Provide the (X, Y) coordinate of the cell's center where the given text is located.  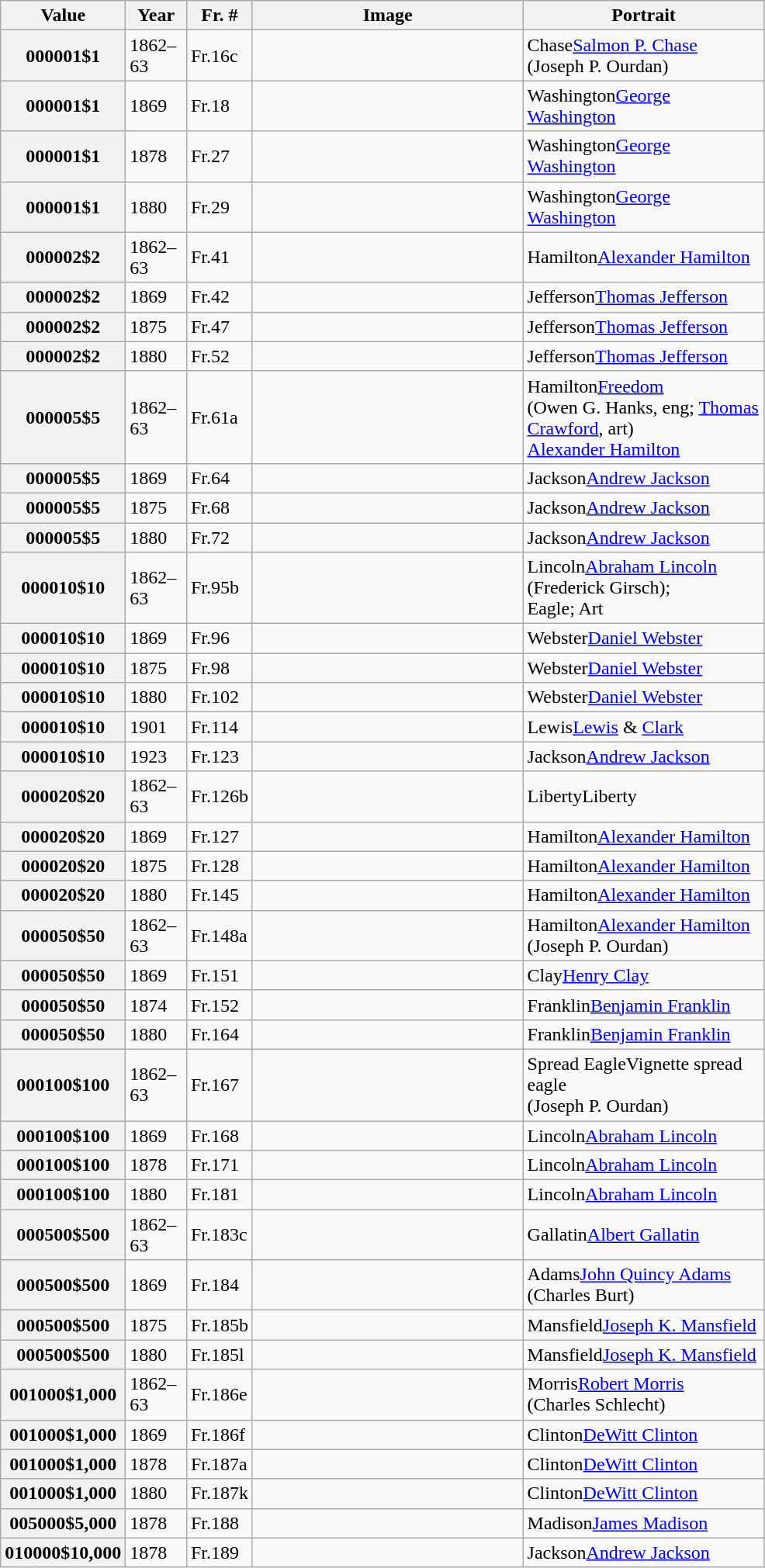
Fr.102 (219, 697)
Fr.126b (219, 796)
ChaseSalmon P. Chase(Joseph P. Ourdan) (644, 56)
Fr.47 (219, 327)
Fr.186e (219, 1395)
Fr.27 (219, 157)
Fr.186f (219, 1435)
Fr.187a (219, 1464)
Fr.152 (219, 1005)
Fr.145 (219, 895)
Fr.185b (219, 1325)
Fr.167 (219, 1085)
Fr.52 (219, 356)
Year (157, 16)
LewisLewis & Clark (644, 727)
MadisonJames Madison (644, 1523)
Fr.98 (219, 668)
Fr.184 (219, 1285)
Fr.185l (219, 1355)
Fr.72 (219, 538)
1923 (157, 756)
Fr.188 (219, 1523)
HamiltonAlexander Hamilton(Joseph P. Ourdan) (644, 936)
AdamsJohn Quincy Adams(Charles Burt) (644, 1285)
Fr.151 (219, 975)
1874 (157, 1005)
Fr.16c (219, 56)
Fr.187k (219, 1494)
Fr.181 (219, 1195)
GallatinAlbert Gallatin (644, 1235)
Image (388, 16)
Portrait (644, 16)
ClayHenry Clay (644, 975)
HamiltonFreedom(Owen G. Hanks, eng; Thomas Crawford, art)Alexander Hamilton (644, 417)
Fr.164 (219, 1034)
Fr. # (219, 16)
Fr.171 (219, 1165)
Fr.183c (219, 1235)
Fr.64 (219, 478)
Fr.168 (219, 1135)
Fr.189 (219, 1552)
Fr.114 (219, 727)
Fr.29 (219, 206)
005000$5,000 (64, 1523)
Fr.148a (219, 936)
Fr.61a (219, 417)
010000$10,000 (64, 1552)
Spread EagleVignette spread eagle(Joseph P. Ourdan) (644, 1085)
MorrisRobert Morris(Charles Schlecht) (644, 1395)
Fr.128 (219, 866)
Value (64, 16)
LincolnAbraham Lincoln(Frederick Girsch);Eagle; Art (644, 588)
Fr.41 (219, 258)
LibertyLiberty (644, 796)
Fr.123 (219, 756)
Fr.95b (219, 588)
Fr.96 (219, 639)
Fr.68 (219, 507)
1901 (157, 727)
Fr.127 (219, 836)
Fr.18 (219, 106)
Fr.42 (219, 297)
